Capture the cell that displays the provided text and extract its [x, y] central coordinate. 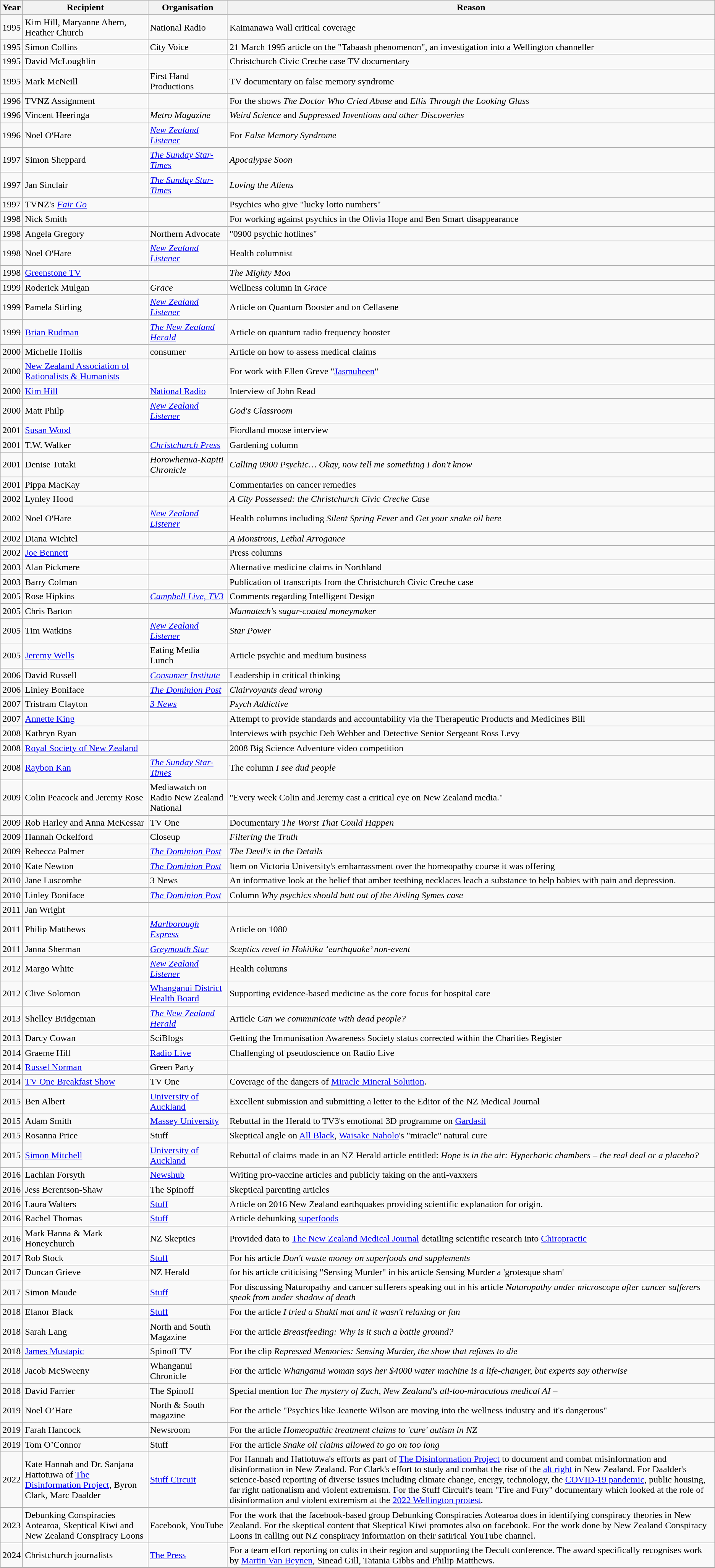
Jan Sinclair [86, 185]
The Mighty Moa [471, 273]
Tristram Clayton [86, 704]
Chris Barton [86, 611]
Provided data to The New Zealand Medical Journal detailing scientific research into Chiropractic [471, 1238]
Simon Mitchell [86, 1156]
2023 [11, 1525]
Apocalypse Soon [471, 160]
Whanganui Chronicle [188, 1371]
TV One Breakfast Show [86, 1081]
Lynley Hood [86, 499]
Loving the Aliens [471, 185]
Article Can we communicate with dead people? [471, 1018]
Closeup [188, 837]
Year [11, 8]
Simon Maude [86, 1292]
Tom O’Connor [86, 1445]
Christchurch journalists [86, 1555]
Rose Hipkins [86, 596]
Massey University [188, 1121]
Nick Smith [86, 219]
Farah Hancock [86, 1430]
Diana Wichtel [86, 538]
Item on Victoria University's embarrassment over the homeopathy course it was offering [471, 866]
Comments regarding Intelligent Design [471, 596]
Special mention for The mystery of Zach, New Zealand's all-too-miraculous medical AI – [471, 1390]
Hannah Ockelford [86, 837]
Mark Hanna & Mark Honeychurch [86, 1238]
Pippa MacKay [86, 484]
Marlborough Express [188, 929]
Fiordland moose interview [471, 430]
"0900 psychic hotlines" [471, 233]
Vincent Heeringa [86, 115]
Pamela Stirling [86, 307]
God's Classroom [471, 411]
Leadership in critical thinking [471, 675]
SciBlogs [188, 1038]
Metro Magazine [188, 115]
Skeptical angle on All Black, Waisake Naholo's "miracle" natural cure [471, 1136]
Alternative medicine claims in Northland [471, 567]
Rob Harley and Anna McKessar [86, 822]
Kate Hannah and Dr. Sanjana Hattotuwa of The Disinformation Project, Byron Clark, Marc Daalder [86, 1480]
For his article Don't waste money on superfoods and supplements [471, 1258]
Raybon Kan [86, 768]
Russel Norman [86, 1067]
Interview of John Read [471, 391]
Jeremy Wells [86, 655]
Psychics who give "lucky lotto numbers" [471, 204]
A Monstrous, Lethal Arrogance [471, 538]
"Every week Colin and Jeremy cast a critical eye on New Zealand media." [471, 797]
Getting the Immunisation Awareness Society status corrected within the Charities Register [471, 1038]
Northern Advocate [188, 233]
Royal Society of New Zealand [86, 748]
Colin Peacock and Jeremy Rose [86, 797]
Duncan Grieve [86, 1272]
Challenging of pseudoscience on Radio Live [471, 1052]
Supporting evidence-based medicine as the core focus for hospital care [471, 994]
Rebuttal in the Herald to TV3's emotional 3D programme on Gardasil [471, 1121]
Jane Luscombe [86, 881]
Column Why psychics should butt out of the Aisling Symes case [471, 895]
Annette King [86, 719]
Simon Sheppard [86, 160]
Whanganui District Health Board [188, 994]
Darcy Cowan [86, 1038]
Health columnist [471, 254]
Article on 2016 New Zealand earthquakes providing scientific explanation for origin. [471, 1204]
Laura Walters [86, 1204]
Health columns [471, 968]
Article debunking superfoods [471, 1219]
Article on how to assess medical claims [471, 352]
Filtering the Truth [471, 837]
Calling 0900 Psychic… Okay, now tell me something I don't know [471, 464]
Jess Berentson-Shaw [86, 1190]
Ben Albert [86, 1101]
Writing pro-vaccine articles and publicly taking on the anti-vaxxers [471, 1175]
Simon Collins [86, 47]
Brian Rudman [86, 332]
TVNZ Assignment [86, 101]
2024 [11, 1555]
Rebecca Palmer [86, 852]
21 March 1995 article on the "Tabaash phenomenon", an investigation into a Wellington channeller [471, 47]
Sceptics revel in Hokitika ‘earthquake’ non-event [471, 949]
For the article Snake oil claims allowed to go on too long [471, 1445]
Grace [188, 288]
Horowhenua-Kapiti Chronicle [188, 464]
for his article criticising "Sensing Murder" in his article Sensing Murder a 'grotesque sham' [471, 1272]
Attempt to provide standards and accountability via the Therapeutic Products and Medicines Bill [471, 719]
For the article I tried a Shakti mat and it wasn't relaxing or fun [471, 1312]
Janna Sherman [86, 949]
Alan Pickmere [86, 567]
Roderick Mulgan [86, 288]
Weird Science and Suppressed Inventions and other Discoveries [471, 115]
An informative look at the belief that amber teething necklaces leach a substance to help babies with pain and depression. [471, 881]
Kim Hill, Maryanne Ahern, Heather Church [86, 27]
Recipient [86, 8]
Mark McNeill [86, 81]
Shelley Bridgeman [86, 1018]
Adam Smith [86, 1121]
The Press [188, 1555]
Greenstone TV [86, 273]
T.W. Walker [86, 445]
Eating Media Lunch [188, 655]
Clive Solomon [86, 994]
Elanor Black [86, 1312]
The column I see dud people [471, 768]
Matt Philp [86, 411]
Rob Stock [86, 1258]
2008 Big Science Adventure video competition [471, 748]
Commentaries on cancer remedies [471, 484]
Documentary The Worst That Could Happen [471, 822]
Green Party [188, 1067]
For the article "Psychics like Jeanette Wilson are moving into the wellness industry and it's dangerous" [471, 1411]
Kate Newton [86, 866]
Denise Tutaki [86, 464]
Facebook, YouTube [188, 1525]
NZ Skeptics [188, 1238]
Psych Addictive [471, 704]
David McLoughlin [86, 61]
First Hand Productions [188, 81]
Newshub [188, 1175]
Skeptical parenting articles [471, 1190]
Jacob McSweeny [86, 1371]
Rebuttal of claims made in an NZ Herald article entitled: Hope is in the air: Hyperbaric chambers – the real deal or a placebo? [471, 1156]
Margo White [86, 968]
Lachlan Forsyth [86, 1175]
Michelle Hollis [86, 352]
James Mustapic [86, 1351]
Consumer Institute [188, 675]
For the article Breastfeeding: Why is it such a battle ground? [471, 1331]
Article on Quantum Booster and on Cellasene [471, 307]
Health columns including Silent Spring Fever and Get your snake oil here [471, 519]
Stuff Circuit [188, 1480]
David Russell [86, 675]
Wellness column in Grace [471, 288]
2022 [11, 1480]
Excellent submission and submitting a letter to the Editor of the NZ Medical Journal [471, 1101]
For False Memory Syndrome [471, 135]
For the article Whanganui woman says her $4000 water machine is a life-changer, but experts say otherwise [471, 1371]
Philip Matthews [86, 929]
Article on 1080 [471, 929]
Tim Watkins [86, 631]
Kathryn Ryan [86, 733]
Kaimanawa Wall critical coverage [471, 27]
Newsroom [188, 1430]
Christchurch Civic Creche case TV documentary [471, 61]
North & South magazine [188, 1411]
For working against psychics in the Olivia Hope and Ben Smart disappearance [471, 219]
Barry Colman [86, 582]
David Farrier [86, 1390]
The Devil's in the Details [471, 852]
Interviews with psychic Deb Webber and Detective Senior Sergeant Ross Levy [471, 733]
For the article Homeopathic treatment claims to 'cure' autism in NZ [471, 1430]
Angela Gregory [86, 233]
Radio Live [188, 1052]
Greymouth Star [188, 949]
Mannatech's sugar-coated moneymaker [471, 611]
Joe Bennett [86, 553]
Graeme Hill [86, 1052]
Publication of transcripts from the Christchurch Civic Creche case [471, 582]
A City Possessed: the Christchurch Civic Creche Case [471, 499]
Noel O’Hare [86, 1411]
North and South Magazine [188, 1331]
For work with Ellen Greve "Jasmuheen" [471, 371]
Sarah Lang [86, 1331]
Clairvoyants dead wrong [471, 690]
TV documentary on false memory syndrome [471, 81]
Rosanna Price [86, 1136]
Article on quantum radio frequency booster [471, 332]
New Zealand Association of Rationalists & Humanists [86, 371]
Article psychic and medium business [471, 655]
consumer [188, 352]
Kim Hill [86, 391]
Coverage of the dangers of Miracle Mineral Solution. [471, 1081]
Christchurch Press [188, 445]
Mediawatch on Radio New Zealand National [188, 797]
Gardening column [471, 445]
Star Power [471, 631]
Susan Wood [86, 430]
Organisation [188, 8]
City Voice [188, 47]
Spinoff TV [188, 1351]
Rachel Thomas [86, 1219]
Press columns [471, 553]
TVNZ's Fair Go [86, 204]
For the clip Repressed Memories: Sensing Murder, the show that refuses to die [471, 1351]
Reason [471, 8]
NZ Herald [188, 1272]
Campbell Live, TV3 [188, 596]
Jan Wright [86, 910]
Debunking Conspiracies Aotearoa, Skeptical Kiwi and New Zealand Conspiracy Loons [86, 1525]
For the shows The Doctor Who Cried Abuse and Ellis Through the Looking Glass [471, 101]
